Scan for the cell matching the given text and deliver its (x, y) coordinate at center. 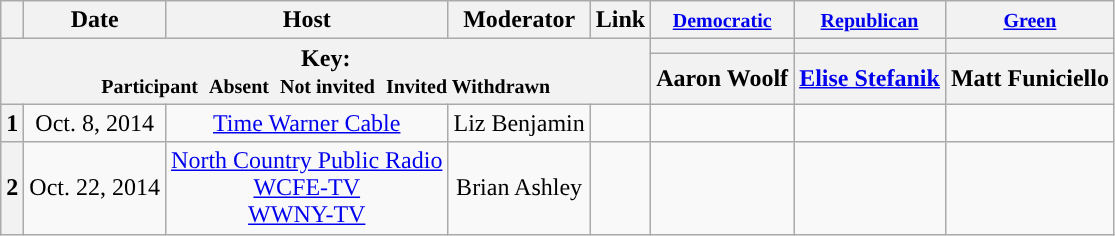
Liz Benjamin (519, 123)
Oct. 22, 2014 (95, 188)
Oct. 8, 2014 (95, 123)
Moderator (519, 20)
Date (95, 20)
Aaron Woolf (722, 78)
Matt Funiciello (1030, 78)
Elise Stefanik (870, 78)
Republican (870, 20)
Host (307, 20)
Time Warner Cable (307, 123)
Brian Ashley (519, 188)
North Country Public RadioWCFE-TVWWNY-TV (307, 188)
2 (12, 188)
Green (1030, 20)
Key: Participant Absent Not invited Invited Withdrawn (326, 72)
1 (12, 123)
Link (620, 20)
Democratic (722, 20)
